Capture the cell that displays the provided text and extract its (x, y) central coordinate. 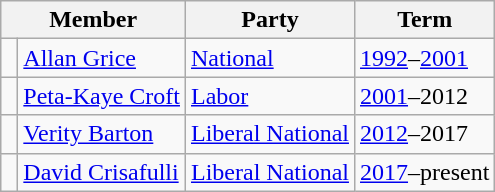
2001–2012 (424, 96)
1992–2001 (424, 58)
Member (94, 20)
2012–2017 (424, 134)
Labor (270, 96)
Term (424, 20)
Party (270, 20)
2017–present (424, 172)
Allan Grice (102, 58)
Peta-Kaye Croft (102, 96)
National (270, 58)
Verity Barton (102, 134)
David Crisafulli (102, 172)
